Return (x, y) of the center of cell containing provided text 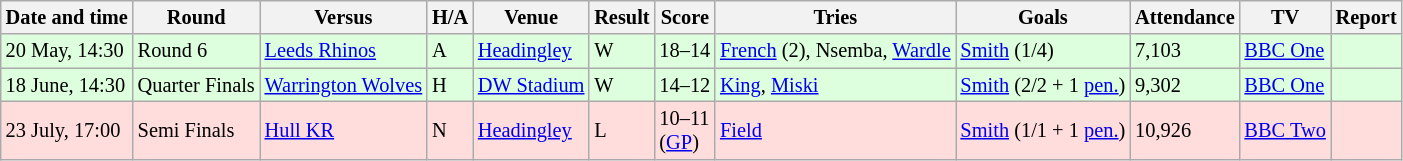
Date and time (67, 17)
Field (835, 130)
Round 6 (196, 51)
DW Stadium (531, 85)
Quarter Finals (196, 85)
Smith (1/4) (1044, 51)
Venue (531, 17)
Leeds Rhinos (344, 51)
Hull KR (344, 130)
A (450, 51)
10–11(GP) (684, 130)
French (2), Nsemba, Wardle (835, 51)
20 May, 14:30 (67, 51)
Versus (344, 17)
Result (622, 17)
N (450, 130)
L (622, 130)
18 June, 14:30 (67, 85)
10,926 (1184, 130)
Score (684, 17)
Smith (2/2 + 1 pen.) (1044, 85)
7,103 (1184, 51)
King, Miski (835, 85)
TV (1286, 17)
23 July, 17:00 (67, 130)
BBC Two (1286, 130)
14–12 (684, 85)
Goals (1044, 17)
Smith (1/1 + 1 pen.) (1044, 130)
Report (1366, 17)
Round (196, 17)
18–14 (684, 51)
H (450, 85)
9,302 (1184, 85)
Warrington Wolves (344, 85)
Tries (835, 17)
Attendance (1184, 17)
H/A (450, 17)
Semi Finals (196, 130)
